Determine the [X, Y] coordinate at the center of the cell enclosing the given text.  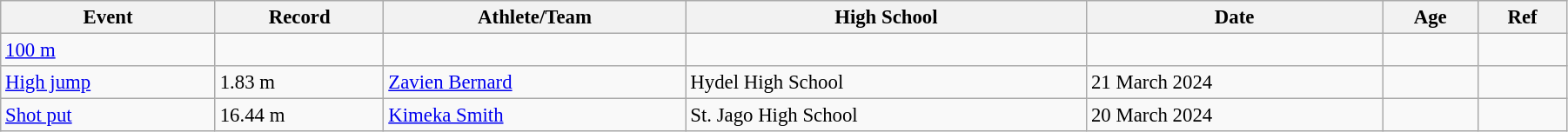
Ref [1523, 17]
100 m [108, 50]
Athlete/Team [534, 17]
Record [299, 17]
20 March 2024 [1235, 115]
St. Jago High School [886, 115]
High School [886, 17]
Age [1431, 17]
Date [1235, 17]
Zavien Bernard [534, 82]
Event [108, 17]
16.44 m [299, 115]
1.83 m [299, 82]
Shot put [108, 115]
Kimeka Smith [534, 115]
Hydel High School [886, 82]
High jump [108, 82]
21 March 2024 [1235, 82]
